Search for the cell housing the specified text and yield its (X, Y) center coordinate. 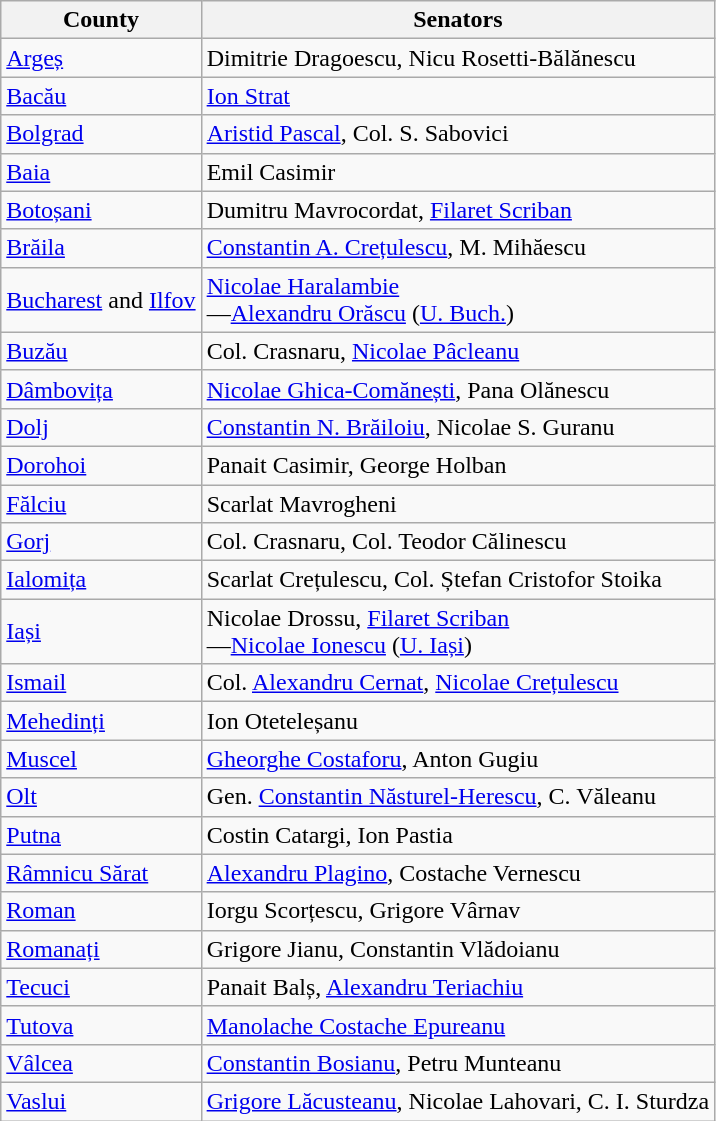
Buzău (101, 351)
Bolgrad (101, 134)
Vaslui (101, 1101)
Dimitrie Dragoescu, Nicu Rosetti-Bălănescu (458, 58)
Muscel (101, 759)
Scarlat Mavrogheni (458, 503)
Constantin N. Brăiloiu, Nicolae S. Guranu (458, 427)
Costin Catargi, Ion Pastia (458, 835)
Constantin Bosianu, Petru Munteanu (458, 1063)
Dolj (101, 427)
Nicolae Drossu, Filaret Scriban—Nicolae Ionescu (U. Iași) (458, 632)
Fălciu (101, 503)
Iași (101, 632)
Iorgu Scorțescu, Grigore Vârnav (458, 911)
Gorj (101, 542)
Ismail (101, 683)
Dâmbovița (101, 389)
Panait Casimir, George Holban (458, 465)
Bacău (101, 96)
Vâlcea (101, 1063)
Nicolae Haralambie—Alexandru Orăscu (U. Buch.) (458, 300)
Manolache Costache Epureanu (458, 1025)
Bucharest and Ilfov (101, 300)
Romanați (101, 949)
Senators (458, 20)
Alexandru Plagino, Costache Vernescu (458, 873)
Emil Casimir (458, 172)
Putna (101, 835)
County (101, 20)
Ialomița (101, 580)
Baia (101, 172)
Tecuci (101, 987)
Mehedinți (101, 721)
Roman (101, 911)
Panait Balș, Alexandru Teriachiu (458, 987)
Tutova (101, 1025)
Gheorghe Costaforu, Anton Gugiu (458, 759)
Ion Oteteleșanu (458, 721)
Col. Crasnaru, Col. Teodor Călinescu (458, 542)
Scarlat Crețulescu, Col. Ștefan Cristofor Stoika (458, 580)
Nicolae Ghica-Comănești, Pana Olănescu (458, 389)
Brăila (101, 248)
Botoșani (101, 210)
Constantin A. Crețulescu, M. Mihăescu (458, 248)
Dumitru Mavrocordat, Filaret Scriban (458, 210)
Ion Strat (458, 96)
Argeș (101, 58)
Olt (101, 797)
Col. Crasnaru, Nicolae Pâcleanu (458, 351)
Aristid Pascal, Col. S. Sabovici (458, 134)
Col. Alexandru Cernat, Nicolae Crețulescu (458, 683)
Gen. Constantin Năsturel-Herescu, C. Văleanu (458, 797)
Grigore Lăcusteanu, Nicolae Lahovari, C. I. Sturdza (458, 1101)
Dorohoi (101, 465)
Râmnicu Sărat (101, 873)
Grigore Jianu, Constantin Vlădoianu (458, 949)
